Pinpoint the cell where the given text exists, returning its [X, Y] midpoint coordinate. 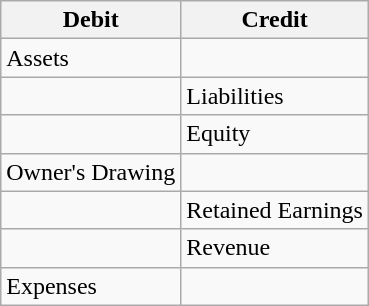
Credit [275, 20]
Debit [91, 20]
Liabilities [275, 96]
Retained Earnings [275, 210]
Revenue [275, 248]
Assets [91, 58]
Equity [275, 134]
Expenses [91, 286]
Owner's Drawing [91, 172]
